Find where the given text appears and provide that cell's center as [X, Y] coordinate. 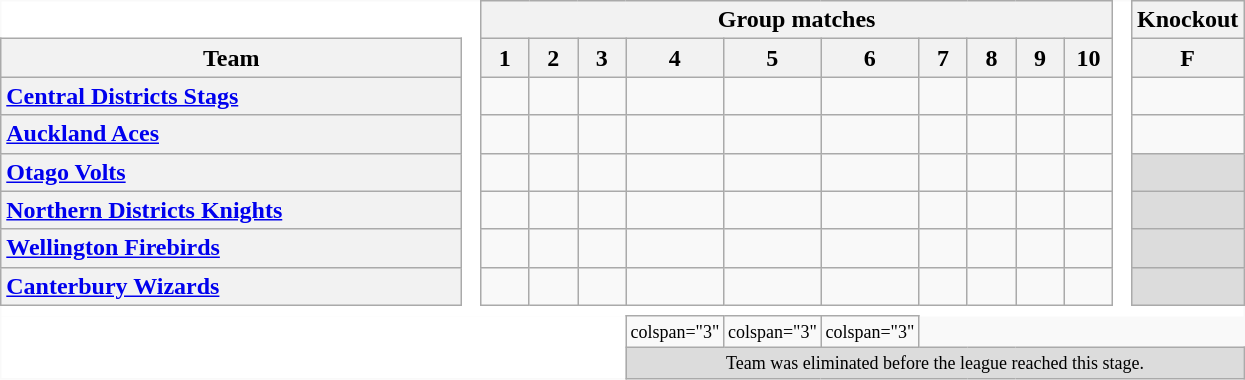
6 [870, 58]
Knockout [1187, 20]
2 [554, 58]
Team was eliminated before the league reached this stage. [935, 362]
Wellington Firebirds [232, 248]
Northern Districts Knights [232, 210]
4 [675, 58]
Auckland Aces [232, 134]
Team [232, 58]
5 [773, 58]
10 [1088, 58]
F [1187, 58]
9 [1040, 58]
Otago Volts [232, 172]
1 [504, 58]
Central Districts Stags [232, 96]
Group matches [796, 20]
Canterbury Wizards [232, 286]
7 [944, 58]
8 [992, 58]
3 [602, 58]
